Return the [x, y] coordinate for the center point of the cell that contains the specified text.  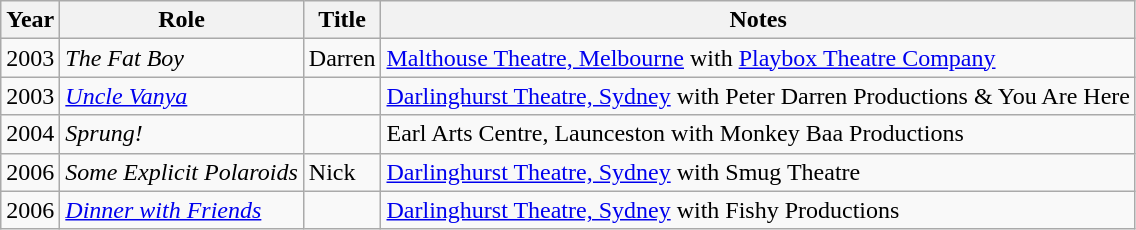
2004 [30, 134]
Sprung! [182, 134]
Year [30, 20]
Darlinghurst Theatre, Sydney with Peter Darren Productions & You Are Here [758, 96]
Notes [758, 20]
The Fat Boy [182, 58]
Darren [342, 58]
Darlinghurst Theatre, Sydney with Fishy Productions [758, 210]
Nick [342, 172]
Dinner with Friends [182, 210]
Uncle Vanya [182, 96]
Darlinghurst Theatre, Sydney with Smug Theatre [758, 172]
Title [342, 20]
Earl Arts Centre, Launceston with Monkey Baa Productions [758, 134]
Some Explicit Polaroids [182, 172]
Malthouse Theatre, Melbourne with Playbox Theatre Company [758, 58]
Role [182, 20]
